Return [X, Y] of the center of cell containing provided text 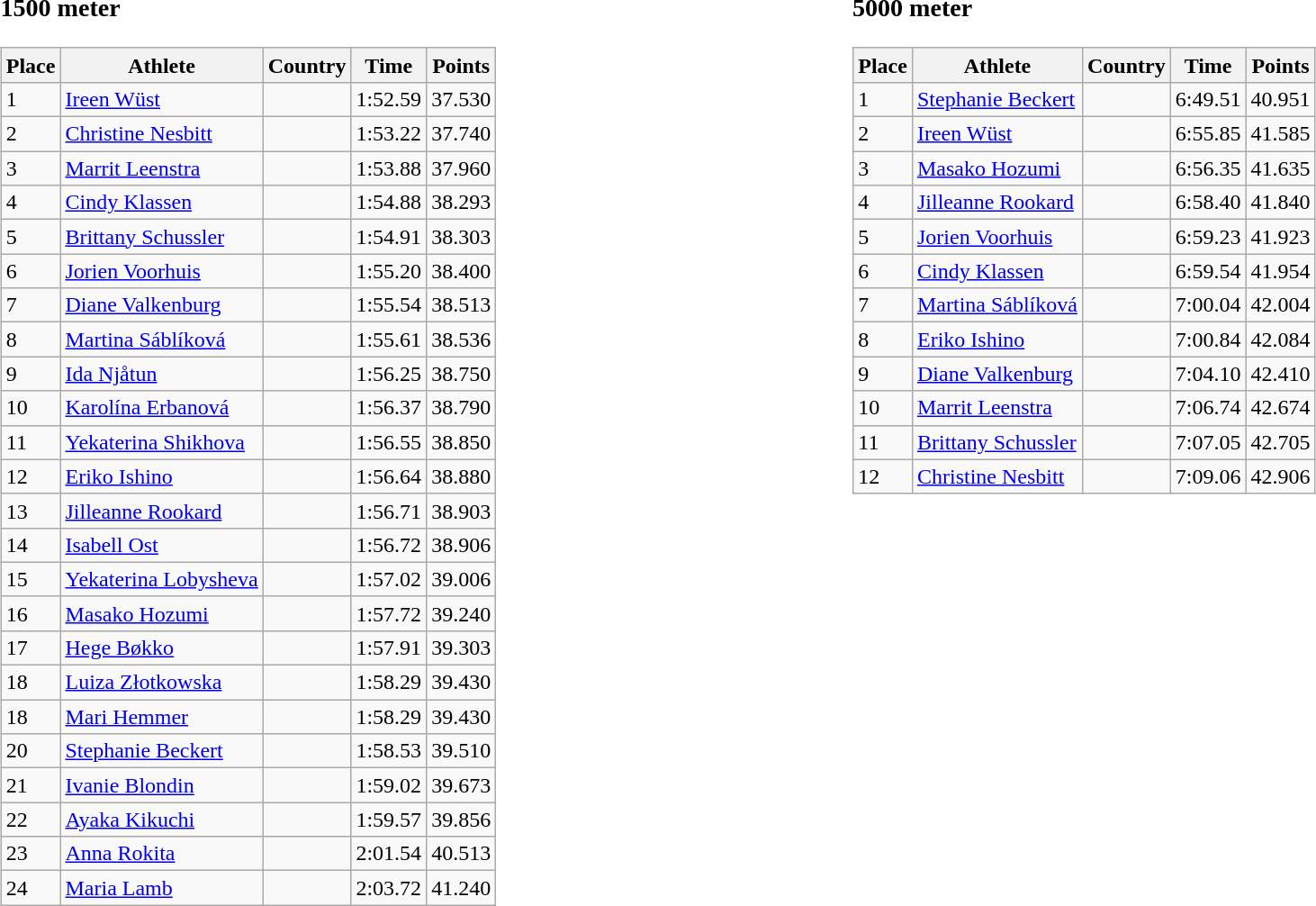
1:59.02 [389, 785]
7:00.84 [1208, 340]
1:59.57 [389, 820]
38.400 [461, 271]
6:49.51 [1208, 99]
Luiza Złotkowska [162, 683]
40.951 [1280, 99]
38.513 [461, 305]
23 [31, 854]
42.084 [1280, 340]
37.530 [461, 99]
1:52.59 [389, 99]
38.903 [461, 511]
41.585 [1280, 134]
1:56.25 [389, 374]
39.856 [461, 820]
39.673 [461, 785]
38.303 [461, 237]
6:55.85 [1208, 134]
41.240 [461, 888]
6:59.54 [1208, 271]
41.954 [1280, 271]
41.635 [1280, 168]
17 [31, 648]
Anna Rokita [162, 854]
1:55.20 [389, 271]
21 [31, 785]
Isabell Ost [162, 545]
Yekaterina Lobysheva [162, 579]
Karolína Erbanová [162, 408]
41.840 [1280, 203]
1:56.37 [389, 408]
22 [31, 820]
7:06.74 [1208, 408]
7:07.05 [1208, 442]
16 [31, 613]
Ivanie Blondin [162, 785]
39.240 [461, 613]
1:54.88 [389, 203]
39.006 [461, 579]
Ida Njåtun [162, 374]
2:03.72 [389, 888]
1:56.72 [389, 545]
42.410 [1280, 374]
6:56.35 [1208, 168]
13 [31, 511]
1:53.88 [389, 168]
38.880 [461, 476]
Maria Lamb [162, 888]
Yekaterina Shikhova [162, 442]
1:56.55 [389, 442]
38.536 [461, 340]
37.740 [461, 134]
6:59.23 [1208, 237]
15 [31, 579]
6:58.40 [1208, 203]
1:56.64 [389, 476]
1:53.22 [389, 134]
37.960 [461, 168]
39.303 [461, 648]
Mari Hemmer [162, 717]
39.510 [461, 751]
1:57.72 [389, 613]
38.293 [461, 203]
7:04.10 [1208, 374]
38.906 [461, 545]
24 [31, 888]
1:57.91 [389, 648]
1:55.61 [389, 340]
41.923 [1280, 237]
38.750 [461, 374]
2:01.54 [389, 854]
40.513 [461, 854]
42.705 [1280, 442]
42.674 [1280, 408]
7:09.06 [1208, 476]
38.790 [461, 408]
Hege Bøkko [162, 648]
42.004 [1280, 305]
42.906 [1280, 476]
1:56.71 [389, 511]
1:57.02 [389, 579]
1:55.54 [389, 305]
1:58.53 [389, 751]
Ayaka Kikuchi [162, 820]
1:54.91 [389, 237]
38.850 [461, 442]
20 [31, 751]
7:00.04 [1208, 305]
14 [31, 545]
